Return the [x, y] coordinate for the center point of the cell that contains the specified text.  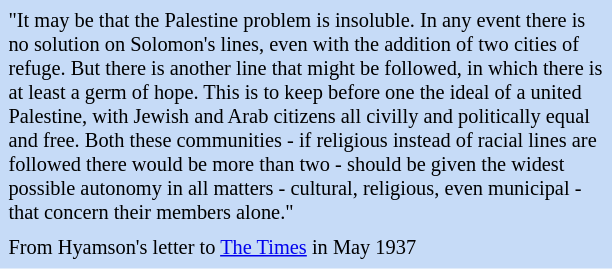
From Hyamson's letter to The Times in May 1937 [306, 248]
